Identify which cell holds the provided text, then report its [X, Y] central coordinate. 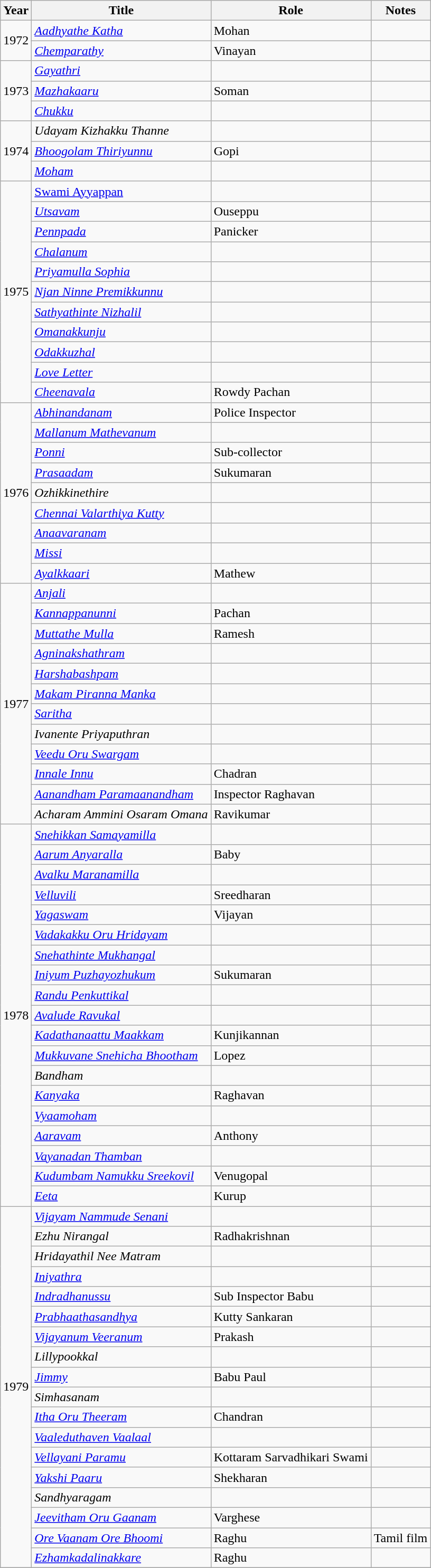
Muttathe Mulla [121, 634]
Kannappanunni [121, 613]
Kottaram Sarvadhikari Swami [291, 1457]
Agninakshathram [121, 654]
Hridayathil Nee Matram [121, 1257]
Yakshi Paaru [121, 1477]
Lopez [291, 1055]
Abhinandanam [121, 412]
Mathew [291, 573]
Innale Innu [121, 774]
Mohan [291, 31]
Ponni [121, 452]
Itha Oru Theeram [121, 1417]
Pennpada [121, 231]
Vaaleduthaven Vaalaal [121, 1437]
Anjali [121, 593]
Chandran [291, 1417]
Iniyathra [121, 1277]
Vyaamoham [121, 1116]
Sathyathinte Nizhalil [121, 312]
1978 [16, 1015]
1976 [16, 493]
Title [121, 11]
Chennai Valarthiya Kutty [121, 513]
Year [16, 11]
Yagaswam [121, 915]
Gopi [291, 151]
Omanakkunju [121, 332]
Babu Paul [291, 1377]
Cheenavala [121, 392]
Ozhikkinethire [121, 493]
Aanandham Paramaanandham [121, 794]
Chukku [121, 111]
Ivanente Priyaputhran [121, 734]
Sreedharan [291, 895]
Chemparathy [121, 51]
Vadakakku Oru Hridayam [121, 935]
Kadathanaattu Maakkam [121, 1035]
Police Inspector [291, 412]
Priyamulla Sophia [121, 272]
Avalude Ravukal [121, 1015]
Vijayam Nammude Senani [121, 1216]
Aarum Anyaralla [121, 854]
Snehathinte Mukhangal [121, 955]
Anthony [291, 1136]
Love Letter [121, 372]
Snehikkan Samayamilla [121, 834]
Ayalkkaari [121, 573]
Udayam Kizhakku Thanne [121, 131]
Pachan [291, 613]
Kanyaka [121, 1095]
Avalku Maranamilla [121, 874]
Bandham [121, 1075]
Harshabashpam [121, 674]
Vayanadan Thamban [121, 1156]
Vinayan [291, 51]
Gayathri [121, 71]
Jeevitham Oru Gaanam [121, 1517]
Ouseppu [291, 211]
Prabhaathasandhya [121, 1317]
Shekharan [291, 1477]
Vellayani Paramu [121, 1457]
Simhasanam [121, 1397]
Odakkuzhal [121, 352]
Panicker [291, 231]
Sub Inspector Babu [291, 1297]
Utsavam [121, 211]
Lillypookkal [121, 1357]
Kurup [291, 1196]
Soman [291, 91]
Randu Penkuttikal [121, 995]
Prasaadam [121, 473]
Venugopal [291, 1176]
Prakash [291, 1337]
Notes [400, 11]
1972 [16, 41]
Rowdy Pachan [291, 392]
Tamil film [400, 1538]
1975 [16, 291]
Njan Ninne Premikkunnu [121, 292]
Mallanum Mathevanum [121, 432]
Makam Piranna Manka [121, 694]
Ore Vaanam Ore Bhoomi [121, 1538]
Sandhyaragam [121, 1497]
Jimmy [121, 1377]
1974 [16, 151]
1973 [16, 91]
Aadhyathe Katha [121, 31]
Sub-collector [291, 452]
Kudumbam Namukku Sreekovil [121, 1176]
Varghese [291, 1517]
Mukkuvane Snehicha Bhootham [121, 1055]
Chalanum [121, 252]
Acharam Ammini Osaram Omana [121, 814]
Ezhamkadalinakkare [121, 1558]
Indradhanussu [121, 1297]
Veedu Oru Swargam [121, 754]
Raghavan [291, 1095]
Radhakrishnan [291, 1236]
Velluvili [121, 895]
Bhoogolam Thiriyunnu [121, 151]
Iniyum Puzhayozhukum [121, 975]
Vijayan [291, 915]
Chadran [291, 774]
Eeta [121, 1196]
Ravikumar [291, 814]
Kunjikannan [291, 1035]
Ramesh [291, 634]
1977 [16, 704]
Aaravam [121, 1136]
Moham [121, 171]
Baby [291, 854]
Missi [121, 553]
Role [291, 11]
Saritha [121, 714]
Mazhakaaru [121, 91]
Inspector Raghavan [291, 794]
Swami Ayyappan [121, 191]
Ezhu Nirangal [121, 1236]
Anaavaranam [121, 533]
Kutty Sankaran [291, 1317]
1979 [16, 1386]
Vijayanum Veeranum [121, 1337]
